Provide the [x, y] coordinate of the cell's center where the given text is located.  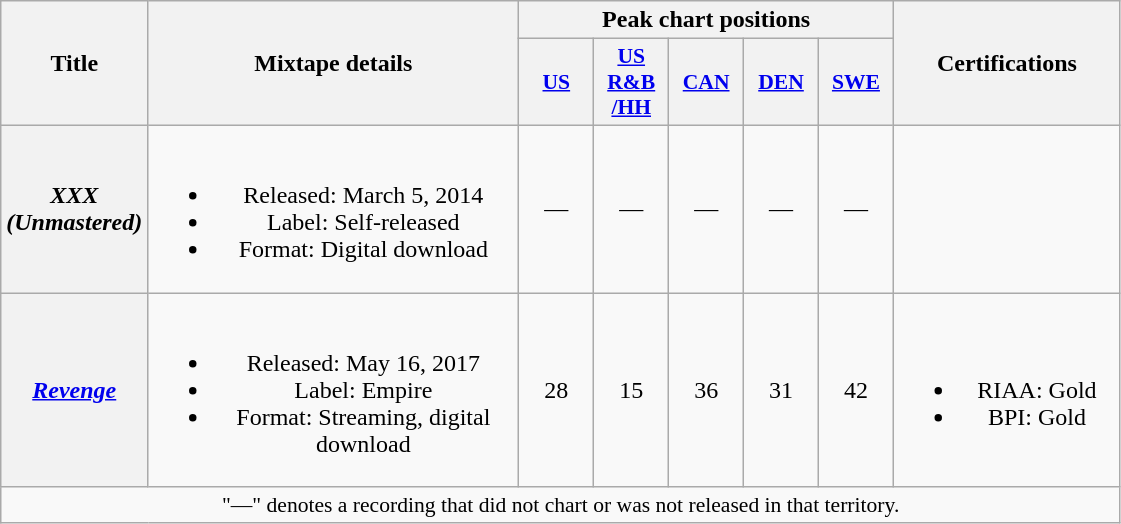
31 [782, 389]
Certifications [1006, 64]
36 [706, 389]
RIAA: GoldBPI: Gold [1006, 389]
Title [74, 64]
Peak chart positions [706, 20]
USR&B/HH [632, 82]
28 [556, 389]
Mixtape details [334, 64]
Released: May 16, 2017Label: EmpireFormat: Streaming, digital download [334, 389]
Revenge [74, 389]
CAN [706, 82]
XXX (Unmastered) [74, 208]
"—" denotes a recording that did not chart or was not released in that territory. [561, 505]
Released: March 5, 2014Label: Self-releasedFormat: Digital download [334, 208]
42 [856, 389]
SWE [856, 82]
US [556, 82]
DEN [782, 82]
15 [632, 389]
